Extract the [x, y] coordinate from the center of the cell holding the provided text.  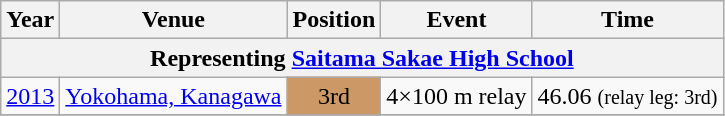
2013 [30, 96]
46.06 (relay leg: 3rd) [628, 96]
Venue [174, 20]
4×100 m relay [456, 96]
Event [456, 20]
Position [334, 20]
Time [628, 20]
Year [30, 20]
3rd [334, 96]
Representing Saitama Sakae High School [362, 58]
Yokohama, Kanagawa [174, 96]
